Provide the [X, Y] coordinate of the cell's center where the given text is located.  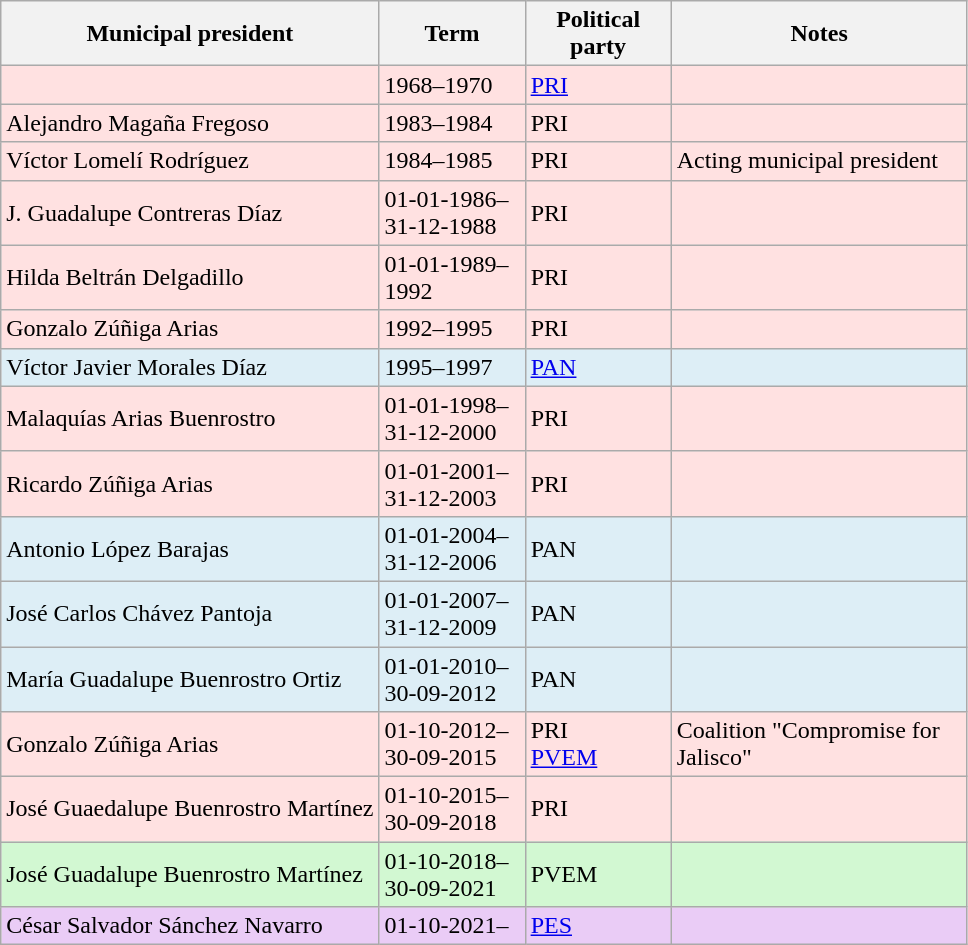
Antonio López Barajas [190, 548]
01-01-2007–31-12-2009 [452, 614]
César Salvador Sánchez Navarro [190, 926]
PVEM [598, 874]
Term [452, 34]
01-01-2010–30-09-2012 [452, 678]
Ricardo Zúñiga Arias [190, 484]
01-01-2004–31-12-2006 [452, 548]
J. Guadalupe Contreras Díaz [190, 212]
Alejandro Magaña Fregoso [190, 123]
Political party [598, 34]
01-10-2015–30-09-2018 [452, 810]
PES [598, 926]
01-01-2001–31-12-2003 [452, 484]
01-10-2012–30-09-2015 [452, 744]
01-10-2018–30-09-2021 [452, 874]
01-10-2021– [452, 926]
María Guadalupe Buenrostro Ortiz [190, 678]
1983–1984 [452, 123]
Víctor Lomelí Rodríguez [190, 161]
José Guadalupe Buenrostro Martínez [190, 874]
Malaquías Arias Buenrostro [190, 418]
1992–1995 [452, 329]
01-01-1986–31-12-1988 [452, 212]
1968–1970 [452, 85]
Notes [819, 34]
José Guaedalupe Buenrostro Martínez [190, 810]
01-01-1989–1992 [452, 278]
01-01-1998–31-12-2000 [452, 418]
1984–1985 [452, 161]
Municipal president [190, 34]
Víctor Javier Morales Díaz [190, 367]
1995–1997 [452, 367]
Coalition "Compromise for Jalisco" [819, 744]
Acting municipal president [819, 161]
PRI PVEM [598, 744]
Hilda Beltrán Delgadillo [190, 278]
José Carlos Chávez Pantoja [190, 614]
